From the cell containing the given text, extract its center point as (x, y) coordinate. 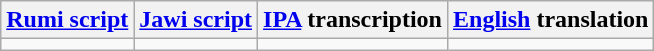
Rumi script (68, 20)
Jawi script (196, 20)
IPA transcription (353, 20)
English translation (550, 20)
